Detect which cell encompasses the target text, then output its [x, y] center coordinate. 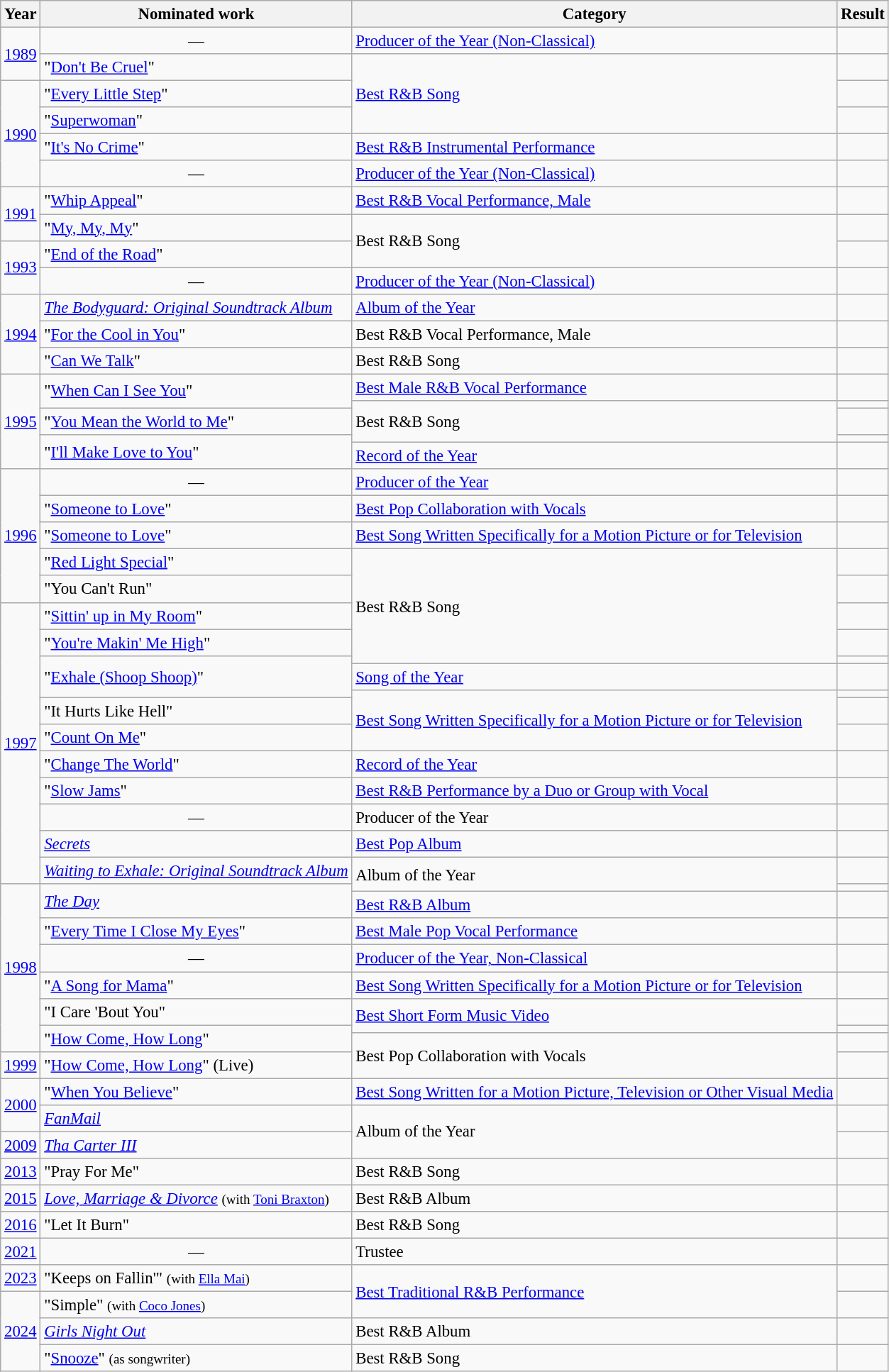
Best Song Written for a Motion Picture, Television or Other Visual Media [595, 1092]
"Exhale (Shoop Shoop)" [196, 677]
Best R&B Performance by a Duo or Group with Vocal [595, 791]
"Red Light Special" [196, 563]
"Simple" (with Coco Jones) [196, 1305]
Song of the Year [595, 677]
"Every Little Step" [196, 94]
Year [21, 14]
"Can We Talk" [196, 361]
1998 [21, 968]
Best Male R&B Vocal Performance [595, 387]
Category [595, 14]
2015 [21, 1198]
2024 [21, 1332]
Love, Marriage & Divorce (with Toni Braxton) [196, 1198]
"It Hurts Like Hell" [196, 711]
2009 [21, 1145]
"My, My, My" [196, 228]
The Bodyguard: Original Soundtrack Album [196, 307]
"When You Believe" [196, 1092]
1996 [21, 536]
"Keeps on Fallin'" (with Ella Mai) [196, 1278]
1999 [21, 1065]
Secrets [196, 844]
2000 [21, 1105]
"Count On Me" [196, 738]
1990 [21, 134]
"Pray For Me" [196, 1172]
"For the Cool in You" [196, 334]
1993 [21, 267]
"Every Time I Close My Eyes" [196, 931]
"Snooze" (as songwriter) [196, 1359]
"I Care 'Bout You" [196, 1012]
"When Can I See You" [196, 391]
FanMail [196, 1119]
The Day [196, 901]
"You Can't Run" [196, 590]
1989 [21, 54]
"Superwoman" [196, 121]
"End of the Road" [196, 254]
"Let It Burn" [196, 1225]
Best Male Pop Vocal Performance [595, 931]
"Change The World" [196, 764]
Best Short Form Music Video [595, 1015]
Best Pop Album [595, 844]
1994 [21, 333]
"A Song for Mama" [196, 985]
Trustee [595, 1252]
"You Mean the World to Me" [196, 421]
Girls Night Out [196, 1332]
"Whip Appeal" [196, 201]
2021 [21, 1252]
2013 [21, 1172]
"How Come, How Long" [196, 1039]
Producer of the Year, Non-Classical [595, 958]
Best R&B Instrumental Performance [595, 148]
Tha Carter III [196, 1145]
"How Come, How Long" (Live) [196, 1065]
Result [863, 14]
"You're Makin' Me High" [196, 643]
"I'll Make Love to You" [196, 452]
"It's No Crime" [196, 148]
Waiting to Exhale: Original Soundtrack Album [196, 871]
"Slow Jams" [196, 791]
"Don't Be Cruel" [196, 67]
"Sittin' up in My Room" [196, 616]
1991 [21, 214]
Best Traditional R&B Performance [595, 1291]
2023 [21, 1278]
2016 [21, 1225]
1995 [21, 421]
Nominated work [196, 14]
1997 [21, 743]
